From the cell containing the given text, extract its center point as (x, y) coordinate. 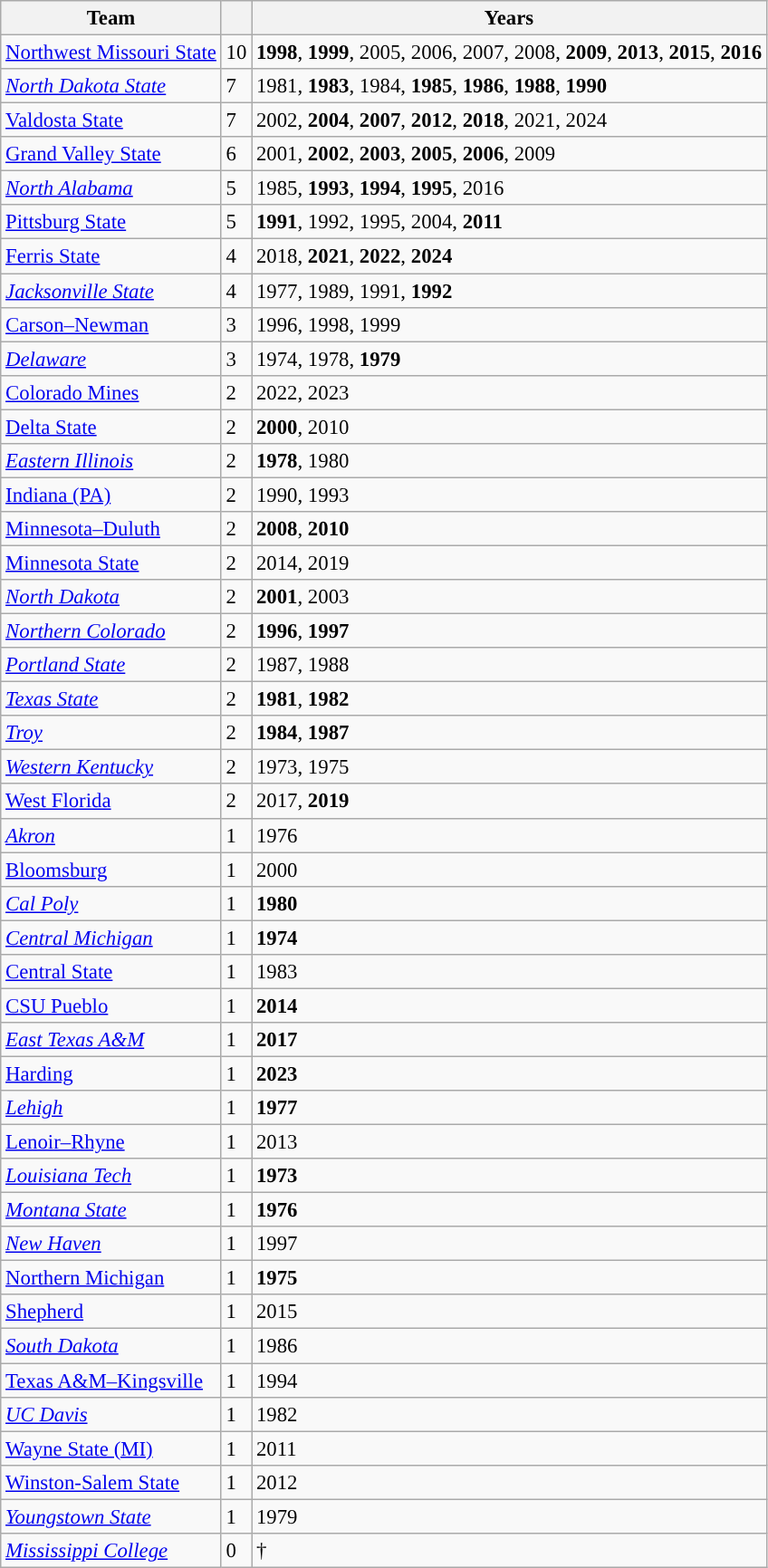
2023 (509, 1073)
Troy (110, 733)
Lehigh (110, 1108)
UC Davis (110, 1414)
Grand Valley State (110, 154)
1996, 1998, 1999 (509, 324)
1981, 1982 (509, 699)
2017, 2019 (509, 802)
Lenoir–Rhyne (110, 1142)
Harding (110, 1073)
Central Michigan (110, 938)
Minnesota–Duluth (110, 529)
1977 (509, 1108)
1974 (509, 938)
CSU Pueblo (110, 1005)
2002, 2004, 2007, 2012, 2018, 2021, 2024 (509, 120)
2012 (509, 1482)
1978, 1980 (509, 461)
1981, 1983, 1984, 1985, 1986, 1988, 1990 (509, 86)
Delta State (110, 427)
2022, 2023 (509, 392)
2014 (509, 1005)
6 (235, 154)
Jacksonville State (110, 291)
Bloomsburg (110, 870)
2011 (509, 1448)
East Texas A&M (110, 1040)
Louisiana Tech (110, 1176)
1980 (509, 903)
North Alabama (110, 188)
Indiana (PA) (110, 495)
† (509, 1551)
1996, 1997 (509, 631)
2000 (509, 870)
1984, 1987 (509, 733)
Cal Poly (110, 903)
Western Kentucky (110, 767)
1973 (509, 1176)
New Haven (110, 1244)
Portland State (110, 665)
0 (235, 1551)
Northern Colorado (110, 631)
2015 (509, 1313)
South Dakota (110, 1346)
Valdosta State (110, 120)
1983 (509, 972)
2018, 2021, 2022, 2024 (509, 256)
2001, 2002, 2003, 2005, 2006, 2009 (509, 154)
Shepherd (110, 1313)
Carson–Newman (110, 324)
1990, 1993 (509, 495)
1979 (509, 1516)
Akron (110, 835)
2008, 2010 (509, 529)
2000, 2010 (509, 427)
Minnesota State (110, 563)
Mississippi College (110, 1551)
Winston-Salem State (110, 1482)
10 (235, 53)
2017 (509, 1040)
Years (509, 18)
Texas State (110, 699)
Colorado Mines (110, 392)
Texas A&M–Kingsville (110, 1380)
Montana State (110, 1210)
1991, 1992, 1995, 2004, 2011 (509, 222)
1975 (509, 1278)
1973, 1975 (509, 767)
Ferris State (110, 256)
1987, 1988 (509, 665)
North Dakota State (110, 86)
Youngstown State (110, 1516)
2013 (509, 1142)
1977, 1989, 1991, 1992 (509, 291)
1982 (509, 1414)
1998, 1999, 2005, 2006, 2007, 2008, 2009, 2013, 2015, 2016 (509, 53)
Northern Michigan (110, 1278)
Delaware (110, 359)
Central State (110, 972)
1974, 1978, 1979 (509, 359)
1997 (509, 1244)
1986 (509, 1346)
Team (110, 18)
Wayne State (MI) (110, 1448)
Northwest Missouri State (110, 53)
North Dakota (110, 597)
Pittsburg State (110, 222)
2001, 2003 (509, 597)
Eastern Illinois (110, 461)
1985, 1993, 1994, 1995, 2016 (509, 188)
1994 (509, 1380)
West Florida (110, 802)
2014, 2019 (509, 563)
